Provide the (X, Y) coordinate of the cell's center where the given text is located.  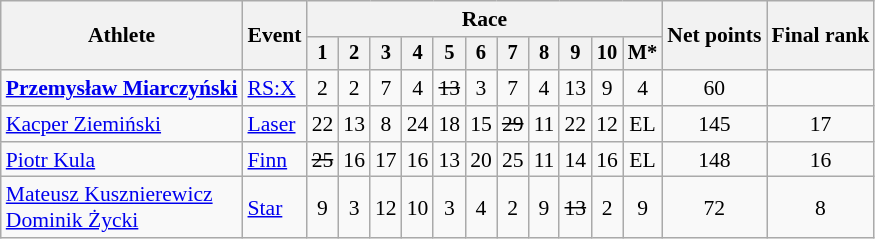
20 (481, 160)
RS:X (274, 88)
72 (714, 208)
5 (449, 54)
1 (323, 54)
Race (485, 19)
Piotr Kula (122, 160)
148 (714, 160)
6 (481, 54)
Net points (714, 36)
18 (449, 124)
M* (642, 54)
Final rank (820, 36)
29 (513, 124)
Event (274, 36)
Athlete (122, 36)
145 (714, 124)
Kacper Ziemiński (122, 124)
Finn (274, 160)
Laser (274, 124)
14 (575, 160)
60 (714, 88)
15 (481, 124)
Mateusz KusznierewiczDominik Życki (122, 208)
Star (274, 208)
24 (418, 124)
Przemysław Miarczyński (122, 88)
